Pinpoint the cell where the given text exists, returning its (x, y) midpoint coordinate. 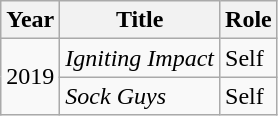
Title (140, 20)
Role (249, 20)
Igniting Impact (140, 58)
2019 (30, 77)
Sock Guys (140, 96)
Year (30, 20)
